Extract the (X, Y) coordinate from the center of the cell holding the provided text.  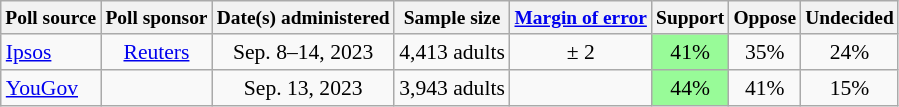
24% (850, 52)
15% (850, 88)
3,943 adults (452, 88)
Reuters (156, 52)
44% (690, 88)
Poll source (51, 18)
Oppose (765, 18)
4,413 adults (452, 52)
Ipsos (51, 52)
Margin of error (581, 18)
Sample size (452, 18)
Support (690, 18)
YouGov (51, 88)
Undecided (850, 18)
35% (765, 52)
Sep. 13, 2023 (303, 88)
Poll sponsor (156, 18)
± 2 (581, 52)
Sep. 8–14, 2023 (303, 52)
Date(s) administered (303, 18)
